Identify which cell holds the provided text, then report its (X, Y) central coordinate. 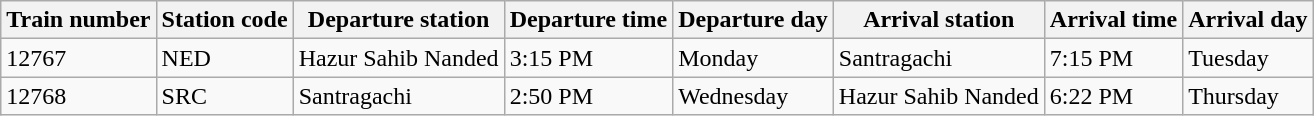
6:22 PM (1113, 96)
Departure time (588, 20)
Arrival station (938, 20)
Tuesday (1248, 58)
SRC (224, 96)
Arrival day (1248, 20)
3:15 PM (588, 58)
Station code (224, 20)
Departure day (754, 20)
Arrival time (1113, 20)
Monday (754, 58)
7:15 PM (1113, 58)
12767 (78, 58)
Departure station (398, 20)
Wednesday (754, 96)
NED (224, 58)
Train number (78, 20)
Thursday (1248, 96)
2:50 PM (588, 96)
12768 (78, 96)
